Locate the cell with the specified text and output its (x, y) center coordinate. 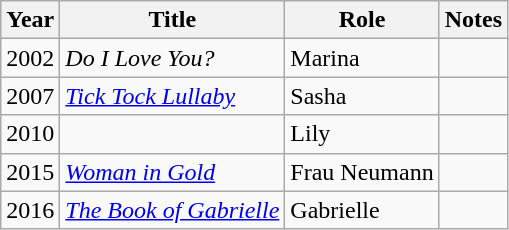
2007 (30, 96)
Sasha (362, 96)
Marina (362, 58)
Frau Neumann (362, 172)
The Book of Gabrielle (172, 210)
2010 (30, 134)
2016 (30, 210)
Title (172, 20)
Tick Tock Lullaby (172, 96)
Year (30, 20)
Role (362, 20)
Woman in Gold (172, 172)
Lily (362, 134)
Do I Love You? (172, 58)
2002 (30, 58)
Notes (473, 20)
Gabrielle (362, 210)
2015 (30, 172)
